From the cell containing the given text, extract its center point as (x, y) coordinate. 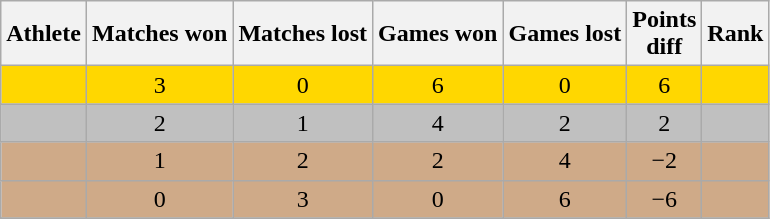
Games lost (565, 34)
Matches won (159, 34)
−6 (664, 199)
Rank (736, 34)
Matches lost (303, 34)
−2 (664, 161)
Games won (438, 34)
Athlete (44, 34)
Pointsdiff (664, 34)
